From the cell containing the given text, extract its center point as (x, y) coordinate. 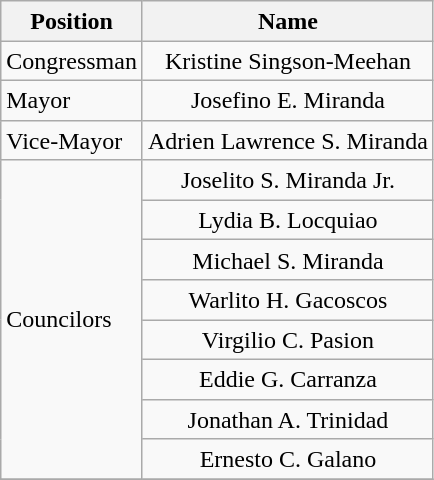
Position (72, 21)
Name (288, 21)
Joselito S. Miranda Jr. (288, 180)
Vice-Mayor (72, 140)
Adrien Lawrence S. Miranda (288, 140)
Warlito H. Gacoscos (288, 300)
Josefino E. Miranda (288, 100)
Mayor (72, 100)
Ernesto C. Galano (288, 459)
Councilors (72, 320)
Kristine Singson-Meehan (288, 61)
Jonathan A. Trinidad (288, 419)
Congressman (72, 61)
Virgilio C. Pasion (288, 340)
Lydia B. Locquiao (288, 220)
Eddie G. Carranza (288, 379)
Michael S. Miranda (288, 260)
